Find where the given text appears and provide that cell's center as [x, y] coordinate. 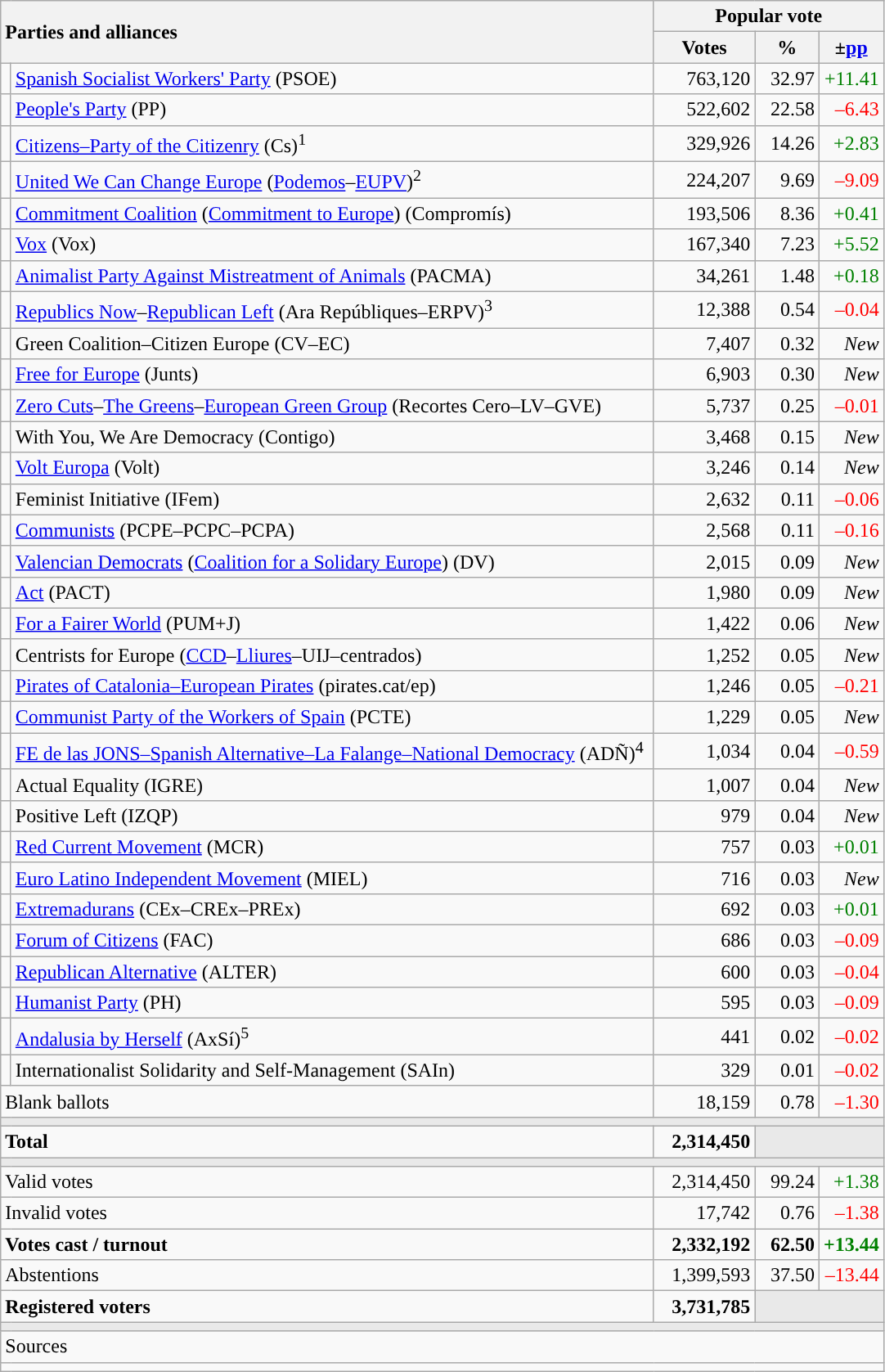
United We Can Change Europe (Podemos–EUPV)2 [332, 180]
0.78 [787, 1101]
18,159 [704, 1101]
1,422 [704, 623]
Humanist Party (PH) [332, 1003]
522,602 [704, 110]
329,926 [704, 144]
3,731,785 [704, 1307]
0.76 [787, 1213]
441 [704, 1037]
7.23 [787, 245]
2,015 [704, 561]
Abstentions [327, 1275]
2,568 [704, 530]
763,120 [704, 79]
1,229 [704, 717]
±pp [851, 47]
0.14 [787, 468]
757 [704, 847]
+11.41 [851, 79]
+2.83 [851, 144]
5,737 [704, 406]
1.48 [787, 276]
With You, We Are Democracy (Contigo) [332, 437]
Total [327, 1141]
6,903 [704, 375]
14.26 [787, 144]
+0.18 [851, 276]
Centrists for Europe (CCD–Lliures–UIJ–centrados) [332, 655]
Citizens–Party of the Citizenry (Cs)1 [332, 144]
595 [704, 1003]
Spanish Socialist Workers' Party (PSOE) [332, 79]
99.24 [787, 1182]
0.15 [787, 437]
686 [704, 941]
+1.38 [851, 1182]
22.58 [787, 110]
–9.09 [851, 180]
716 [704, 878]
–1.38 [851, 1213]
1,007 [704, 785]
167,340 [704, 245]
Republican Alternative (ALTER) [332, 972]
3,246 [704, 468]
Feminist Initiative (IFem) [332, 499]
0.06 [787, 623]
224,207 [704, 180]
–0.16 [851, 530]
0.02 [787, 1037]
Volt Europa (Volt) [332, 468]
% [787, 47]
Pirates of Catalonia–European Pirates (pirates.cat/ep) [332, 686]
Blank ballots [327, 1101]
37.50 [787, 1275]
0.30 [787, 375]
Parties and alliances [327, 32]
600 [704, 972]
1,246 [704, 686]
193,506 [704, 214]
Actual Equality (IGRE) [332, 785]
9.69 [787, 180]
+5.52 [851, 245]
–0.06 [851, 499]
Andalusia by Herself (AxSí)5 [332, 1037]
Euro Latino Independent Movement (MIEL) [332, 878]
Valencian Democrats (Coalition for a Solidary Europe) (DV) [332, 561]
Positive Left (IZQP) [332, 816]
Invalid votes [327, 1213]
0.32 [787, 344]
Popular vote [769, 16]
0.25 [787, 406]
Votes [704, 47]
For a Fairer World (PUM+J) [332, 623]
Green Coalition–Citizen Europe (CV–EC) [332, 344]
–0.59 [851, 751]
–13.44 [851, 1275]
–0.21 [851, 686]
0.01 [787, 1070]
7,407 [704, 344]
2,332,192 [704, 1244]
62.50 [787, 1244]
Extremadurans (CEx–CREx–PREx) [332, 909]
0.54 [787, 309]
Animalist Party Against Mistreatment of Animals (PACMA) [332, 276]
Act (PACT) [332, 592]
–0.01 [851, 406]
1,399,593 [704, 1275]
692 [704, 909]
1,252 [704, 655]
Valid votes [327, 1182]
34,261 [704, 276]
–6.43 [851, 110]
Free for Europe (Junts) [332, 375]
979 [704, 816]
32.97 [787, 79]
Communist Party of the Workers of Spain (PCTE) [332, 717]
17,742 [704, 1213]
Forum of Citizens (FAC) [332, 941]
1,980 [704, 592]
3,468 [704, 437]
–1.30 [851, 1101]
+0.41 [851, 214]
Communists (PCPE–PCPC–PCPA) [332, 530]
1,034 [704, 751]
People's Party (PP) [332, 110]
Votes cast / turnout [327, 1244]
Internationalist Solidarity and Self-Management (SAIn) [332, 1070]
Commitment Coalition (Commitment to Europe) (Compromís) [332, 214]
Red Current Movement (MCR) [332, 847]
2,632 [704, 499]
329 [704, 1070]
Zero Cuts–The Greens–European Green Group (Recortes Cero–LV–GVE) [332, 406]
FE de las JONS–Spanish Alternative–La Falange–National Democracy (ADÑ)4 [332, 751]
Registered voters [327, 1307]
+13.44 [851, 1244]
Vox (Vox) [332, 245]
12,388 [704, 309]
Republics Now–Republican Left (Ara Repúbliques–ERPV)3 [332, 309]
8.36 [787, 214]
Sources [442, 1347]
